Locate the cell with the specified text and output its [x, y] center coordinate. 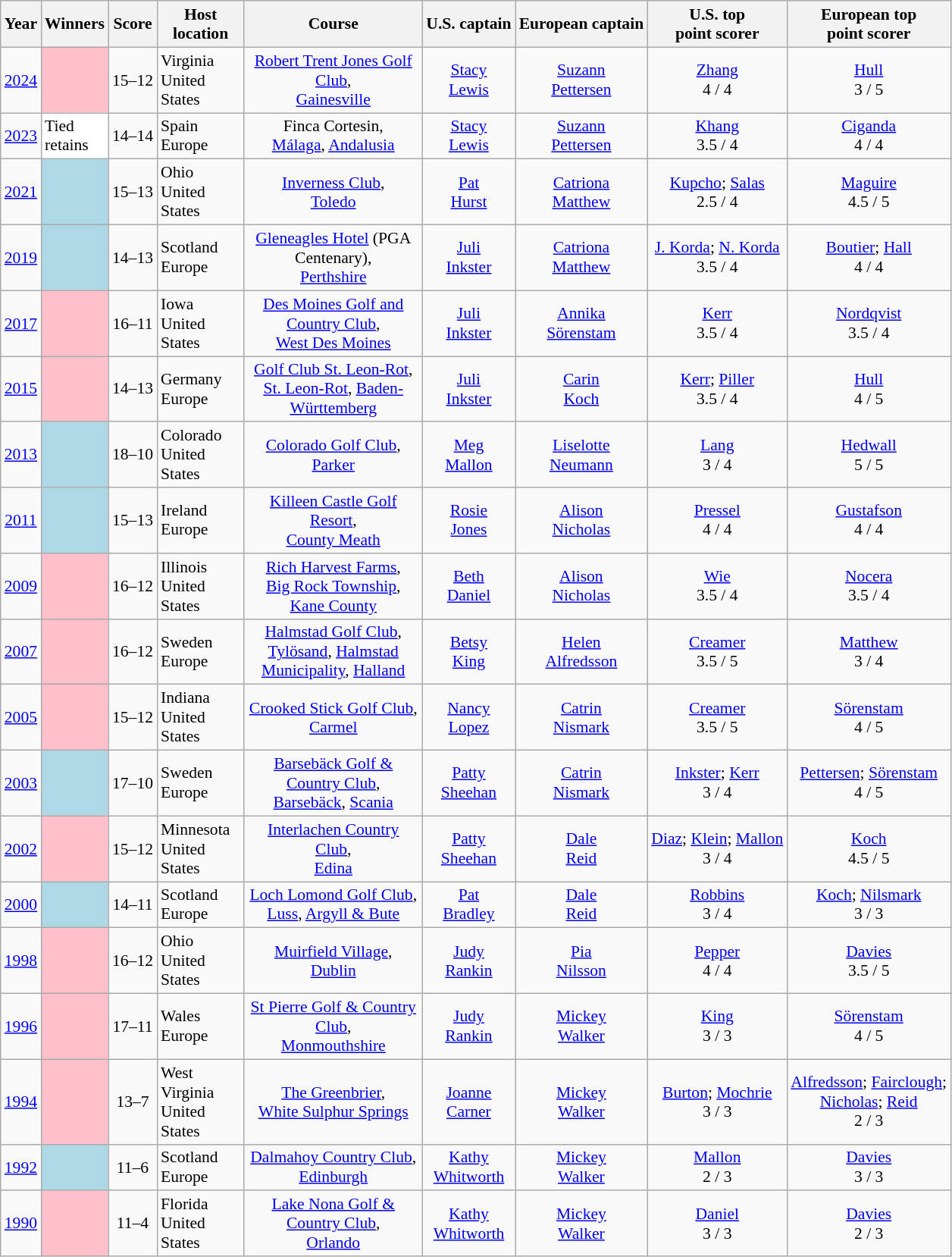
Rich Harvest Farms,Big Rock Township, Kane County [334, 587]
Robbins 3 / 4 [717, 905]
PatHurst [468, 193]
PiaNilsson [582, 961]
14–14 [133, 136]
Alfredsson; Fairclough; Nicholas; Reid 2 / 3 [869, 1102]
11–4 [133, 1224]
St Pierre Golf & Country Club,Monmouthshire [334, 1027]
2000 [21, 905]
Loch Lomond Golf Club,Luss, Argyll & Bute [334, 905]
IllinoisUnited States [200, 587]
14–11 [133, 905]
Nocera 3.5 / 4 [869, 587]
2007 [21, 652]
GermanyEurope [200, 390]
Halmstad Golf Club,Tylösand, Halmstad Municipality, Halland [334, 652]
2009 [21, 587]
U.S. toppoint scorer [717, 24]
Barsebäck Golf & Country Club,Barsebäck, Scania [334, 784]
2023 [21, 136]
2005 [21, 717]
Pepper 4 / 4 [717, 961]
WalesEurope [200, 1027]
1998 [21, 961]
2002 [21, 849]
Wie 3.5 / 4 [717, 587]
Des Moines Golf and Country Club,West Des Moines [334, 323]
Zhang 4 / 4 [717, 80]
Gleneagles Hotel (PGA Centenary),Perthshire [334, 258]
Finca Cortesin,Málaga, Andalusia [334, 136]
Interlachen Country Club,Edina [334, 849]
LiselotteNeumann [582, 455]
17–11 [133, 1027]
King 3 / 3 [717, 1027]
BethDaniel [468, 587]
Lake Nona Golf & Country Club,Orlando [334, 1224]
RosieJones [468, 520]
European captain [582, 24]
Matthew 3 / 4 [869, 652]
ColoradoUnited States [200, 455]
Muirfield Village,Dublin [334, 961]
CarinKoch [582, 390]
Hull 3 / 5 [869, 80]
The Greenbrier,White Sulphur Springs [334, 1102]
17–10 [133, 784]
Inkster; Kerr 3 / 4 [717, 784]
Year [21, 24]
Nordqvist 3.5 / 4 [869, 323]
Kerr; Piller 3.5 / 4 [717, 390]
NancyLopez [468, 717]
Diaz; Klein; Mallon 3 / 4 [717, 849]
Koch 4.5 / 5 [869, 849]
Pettersen; Sörenstam 4 / 5 [869, 784]
Golf Club St. Leon-Rot,St. Leon-Rot, Baden-Württemberg [334, 390]
13–7 [133, 1102]
Colorado Golf Club,Parker [334, 455]
1992 [21, 1168]
PatBradley [468, 905]
U.S. captain [468, 24]
West VirginiaUnited States [200, 1102]
Host location [200, 24]
Pressel 4 / 4 [717, 520]
11–6 [133, 1168]
HelenAlfredsson [582, 652]
IrelandEurope [200, 520]
IowaUnited States [200, 323]
Hedwall 5 / 5 [869, 455]
Winners [74, 24]
1996 [21, 1027]
2015 [21, 390]
J. Korda; N. Korda 3.5 / 4 [717, 258]
1990 [21, 1224]
1994 [21, 1102]
Gustafson 4 / 4 [869, 520]
Killeen Castle Golf Resort,County Meath [334, 520]
Dalmahoy Country Club,Edinburgh [334, 1168]
BetsyKing [468, 652]
2021 [21, 193]
Course [334, 24]
Khang 3.5 / 4 [717, 136]
JoanneCarner [468, 1102]
Maguire 4.5 / 5 [869, 193]
Inverness Club,Toledo [334, 193]
18–10 [133, 455]
MinnesotaUnited States [200, 849]
MegMallon [468, 455]
2017 [21, 323]
Kupcho; Salas 2.5 / 4 [717, 193]
Burton; Mochrie 3 / 3 [717, 1102]
Score [133, 24]
AnnikaSörenstam [582, 323]
2024 [21, 80]
Mallon 2 / 3 [717, 1168]
2019 [21, 258]
2003 [21, 784]
Tied retains [74, 136]
SpainEurope [200, 136]
Robert Trent Jones Golf Club,Gainesville [334, 80]
IndianaUnited States [200, 717]
Boutier; Hall 4 / 4 [869, 258]
Kerr 3.5 / 4 [717, 323]
2013 [21, 455]
VirginiaUnited States [200, 80]
Daniel 3 / 3 [717, 1224]
2011 [21, 520]
Davies 2 / 3 [869, 1224]
FloridaUnited States [200, 1224]
Davies 3 / 3 [869, 1168]
Ciganda 4 / 4 [869, 136]
European toppoint scorer [869, 24]
Crooked Stick Golf Club,Carmel [334, 717]
Lang 3 / 4 [717, 455]
Koch; Nilsmark 3 / 3 [869, 905]
Hull 4 / 5 [869, 390]
Davies 3.5 / 5 [869, 961]
16–11 [133, 323]
